Search for the cell housing the specified text and yield its (X, Y) center coordinate. 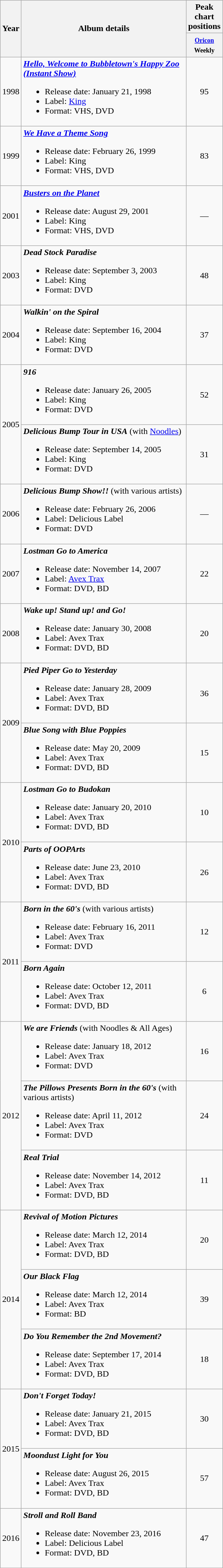
Dead Stock ParadiseRelease date: September 3, 2003Label: KingFormat: DVD (104, 275)
Wake up! Stand up! and Go!Release date: January 30, 2008Label: Avex TraxFormat: DVD, BD (104, 634)
2010 (11, 842)
2015 (11, 1448)
Parts of OOPArtsRelease date: June 23, 2010Label: Avex TraxFormat: DVD, BD (104, 872)
Do You Remember the 2nd Movement?Release date: September 17, 2014Label: Avex TraxFormat: DVD, BD (104, 1359)
Lostman Go to AmericaRelease date: November 14, 2007Label: Avex TraxFormat: DVD, BD (104, 574)
Don't Forget Today!Release date: January 21, 2015Label: Avex TraxFormat: DVD, BD (104, 1419)
47 (204, 1538)
Our Black FlagRelease date: March 12, 2014Label: Avex TraxFormat: BD (104, 1299)
48 (204, 275)
1999 (11, 156)
Album details (104, 29)
916Release date: January 26, 2005Label: KingFormat: DVD (104, 394)
26 (204, 872)
Revival of Motion PicturesRelease date: March 12, 2014Label: Avex TraxFormat: DVD, BD (104, 1239)
52 (204, 394)
2016 (11, 1538)
Hello, Welcome to Bubbletown's Happy Zoo (Instant Show)Release date: January 21, 1998Label: KingFormat: VHS, DVD (104, 91)
Walkin' on the SpiralRelease date: September 16, 2004Label: KingFormat: DVD (104, 335)
Stroll and Roll BandRelease date: November 23, 2016Label: Delicious LabelFormat: DVD, BD (104, 1538)
Pied Piper Go to YesterdayRelease date: January 28, 2009Label: Avex TraxFormat: DVD, BD (104, 693)
31 (204, 454)
36 (204, 693)
Real TrialRelease date: November 14, 2012Label: Avex TraxFormat: DVD, BD (104, 1180)
2012 (11, 1115)
The Pillows Presents Born in the 60's (with various artists)Release date: April 11, 2012Label: Avex TraxFormat: DVD (104, 1115)
Moondust Light for YouRelease date: August 26, 2015Label: Avex TraxFormat: DVD, BD (104, 1479)
We are Friends (with Noodles & All Ages)Release date: January 18, 2012Label: Avex TraxFormat: DVD (104, 1051)
39 (204, 1299)
18 (204, 1359)
11 (204, 1180)
30 (204, 1419)
2003 (11, 275)
2001 (11, 216)
2014 (11, 1299)
Delicious Bump Show!! (with various artists)Release date: February 26, 2006Label: Delicious LabelFormat: DVD (104, 514)
16 (204, 1051)
Born AgainRelease date: October 12, 2011Label: Avex TraxFormat: DVD, BD (104, 992)
1998 (11, 91)
Peak chart positions (204, 17)
95 (204, 91)
24 (204, 1115)
22 (204, 574)
Blue Song with Blue PoppiesRelease date: May 20, 2009Label: Avex TraxFormat: DVD, BD (104, 753)
15 (204, 753)
2006 (11, 514)
2008 (11, 634)
2004 (11, 335)
6 (204, 992)
2009 (11, 723)
37 (204, 335)
Delicious Bump Tour in USA (with Noodles)Release date: September 14, 2005Label: KingFormat: DVD (104, 454)
57 (204, 1479)
83 (204, 156)
2007 (11, 574)
2011 (11, 962)
12 (204, 932)
Born in the 60's (with various artists)Release date: February 16, 2011Label: Avex TraxFormat: DVD (104, 932)
We Have a Theme SongRelease date: February 26, 1999Label: KingFormat: VHS, DVD (104, 156)
10 (204, 812)
Year (11, 29)
OriconWeekly (204, 45)
2005 (11, 424)
Busters on the PlanetRelease date: August 29, 2001Label: KingFormat: VHS, DVD (104, 216)
Lostman Go to BudokanRelease date: January 20, 2010Label: Avex TraxFormat: DVD, BD (104, 812)
